Locate the cell with the specified text and output its (X, Y) center coordinate. 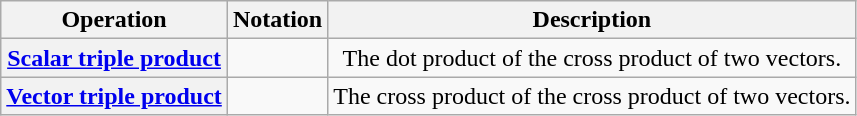
Scalar triple product (114, 58)
Notation (277, 20)
Vector triple product (114, 96)
The cross product of the cross product of two vectors. (592, 96)
Operation (114, 20)
The dot product of the cross product of two vectors. (592, 58)
Description (592, 20)
